Return the (x, y) coordinate for the center point of the cell that contains the specified text.  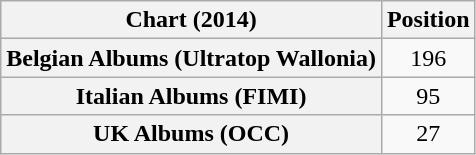
Chart (2014) (192, 20)
Position (428, 20)
Belgian Albums (Ultratop Wallonia) (192, 58)
Italian Albums (FIMI) (192, 96)
UK Albums (OCC) (192, 134)
196 (428, 58)
27 (428, 134)
95 (428, 96)
